Provide the (X, Y) coordinate of the cell's center where the given text is located.  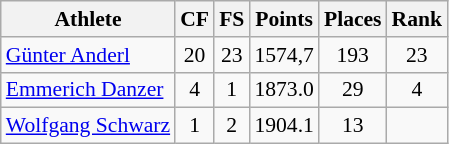
CF (194, 19)
29 (353, 90)
Emmerich Danzer (88, 90)
Günter Anderl (88, 55)
1574,7 (284, 55)
Rank (418, 19)
Wolfgang Schwarz (88, 126)
Athlete (88, 19)
20 (194, 55)
Places (353, 19)
1873.0 (284, 90)
Points (284, 19)
13 (353, 126)
193 (353, 55)
1904.1 (284, 126)
FS (232, 19)
2 (232, 126)
